Search for the cell housing the specified text and yield its (x, y) center coordinate. 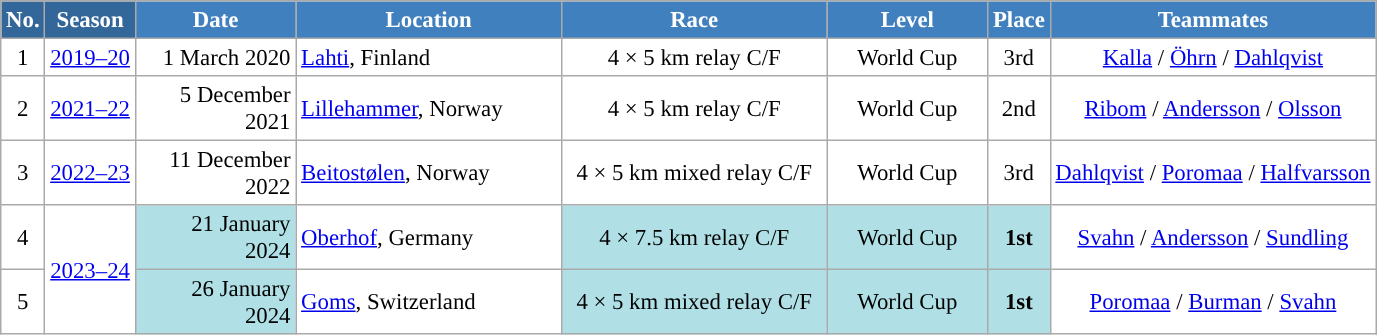
Oberhof, Germany (429, 238)
2021–22 (90, 108)
Beitostølen, Norway (429, 174)
Lahti, Finland (429, 58)
4 (23, 238)
26 January 2024 (216, 302)
21 January 2024 (216, 238)
5 December 2021 (216, 108)
Lillehammer, Norway (429, 108)
Goms, Switzerland (429, 302)
Level (908, 20)
11 December 2022 (216, 174)
4 × 7.5 km relay C/F (694, 238)
1 March 2020 (216, 58)
Location (429, 20)
Date (216, 20)
Race (694, 20)
3 (23, 174)
2023–24 (90, 270)
Teammates (1213, 20)
2022–23 (90, 174)
Kalla / Öhrn / Dahlqvist (1213, 58)
Ribom / Andersson / Olsson (1213, 108)
No. (23, 20)
1 (23, 58)
Season (90, 20)
2nd (1019, 108)
Svahn / Andersson / Sundling (1213, 238)
Poromaa / Burman / Svahn (1213, 302)
Place (1019, 20)
2019–20 (90, 58)
5 (23, 302)
2 (23, 108)
Dahlqvist / Poromaa / Halfvarsson (1213, 174)
